Identify which cell holds the provided text, then report its [x, y] central coordinate. 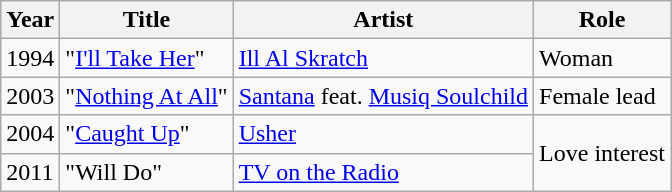
TV on the Radio [383, 172]
Role [602, 20]
"Caught Up" [146, 134]
Woman [602, 58]
Artist [383, 20]
Santana feat. Musiq Soulchild [383, 96]
Love interest [602, 153]
Title [146, 20]
2003 [30, 96]
"I'll Take Her" [146, 58]
2011 [30, 172]
"Will Do" [146, 172]
Ill Al Skratch [383, 58]
Year [30, 20]
"Nothing At All" [146, 96]
Usher [383, 134]
1994 [30, 58]
Female lead [602, 96]
2004 [30, 134]
